Output the (X, Y) coordinate of the center of the cell containing the given text.  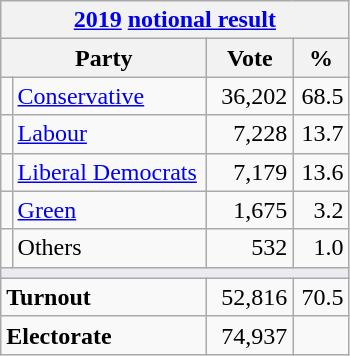
3.2 (321, 210)
Others (110, 248)
7,228 (250, 134)
70.5 (321, 297)
Vote (250, 58)
Labour (110, 134)
Turnout (104, 297)
7,179 (250, 172)
74,937 (250, 335)
% (321, 58)
532 (250, 248)
68.5 (321, 96)
Green (110, 210)
Electorate (104, 335)
1.0 (321, 248)
1,675 (250, 210)
13.7 (321, 134)
Liberal Democrats (110, 172)
Party (104, 58)
52,816 (250, 297)
2019 notional result (175, 20)
13.6 (321, 172)
36,202 (250, 96)
Conservative (110, 96)
